Return the (X, Y) coordinate for the center point of the cell that contains the specified text.  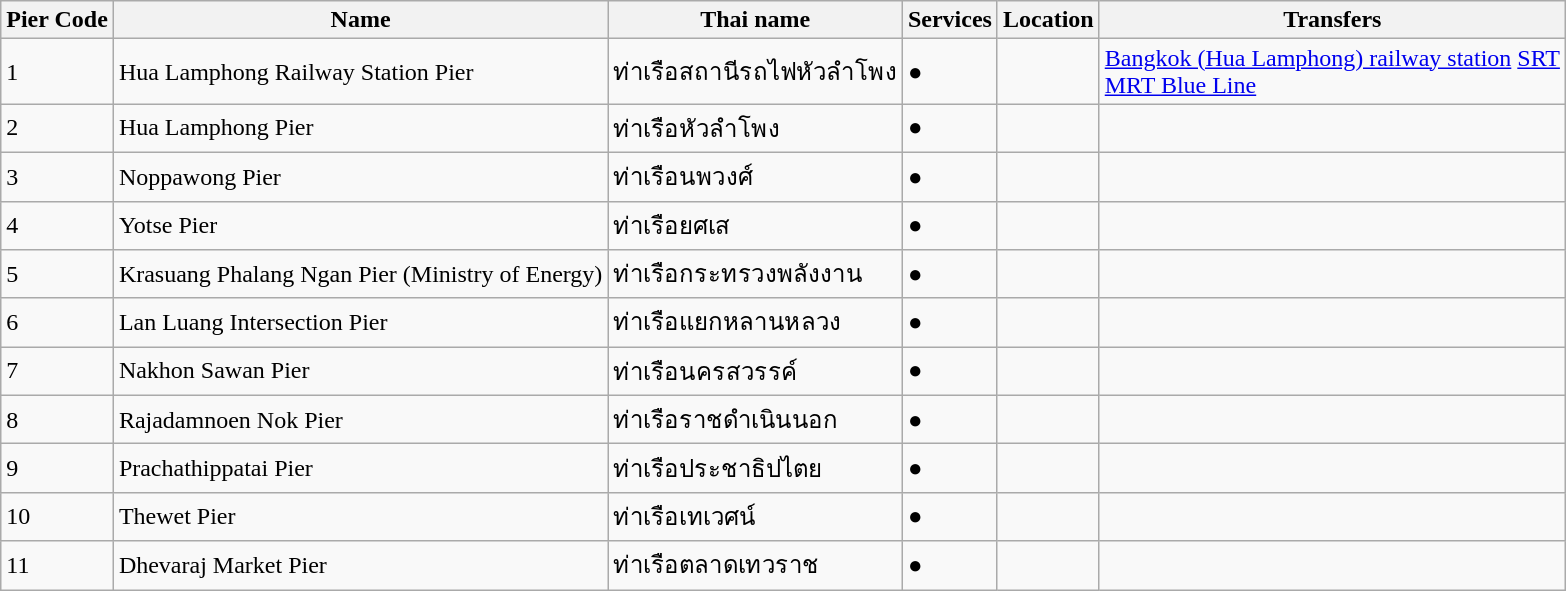
ท่าเรือหัวลำโพง (756, 128)
10 (58, 516)
8 (58, 420)
ท่าเรือกระทรวงพลังงาน (756, 274)
Noppawong Pier (360, 176)
6 (58, 322)
3 (58, 176)
2 (58, 128)
ท่าเรือตลาดเทวราช (756, 566)
ท่าเรือ​สถานีรถไฟหัวลำโพง (756, 72)
Prachathippatai Pier (360, 468)
Services (950, 20)
Dhevaraj Market Pier (360, 566)
5 (58, 274)
Thewet Pier (360, 516)
ท่าเรือยศเส (756, 226)
ท่าเรือแยกหลานหลวง (756, 322)
Location (1048, 20)
ท่าเรือราชดำเนินนอก (756, 420)
9 (58, 468)
7 (58, 372)
Krasuang Phalang Ngan Pier (Ministry of Energy) (360, 274)
ท่าเรือนครสวรรค์ (756, 372)
Bangkok (Hua Lamphong) railway station SRT MRT Blue Line (1332, 72)
ท่าเรือเทเวศน์ (756, 516)
ท่าเรือประชาธิปไตย (756, 468)
Nakhon Sawan Pier (360, 372)
Pier Code (58, 20)
11 (58, 566)
4 (58, 226)
Lan Luang Intersection Pier (360, 322)
Hua Lamphong Railway Station Pier (360, 72)
Name (360, 20)
Hua Lamphong Pier (360, 128)
ท่าเรือนพวงศ์ (756, 176)
Yotse Pier (360, 226)
Transfers (1332, 20)
Rajadamnoen Nok Pier (360, 420)
1 (58, 72)
Thai name (756, 20)
